Detect which cell encompasses the target text, then output its (x, y) center coordinate. 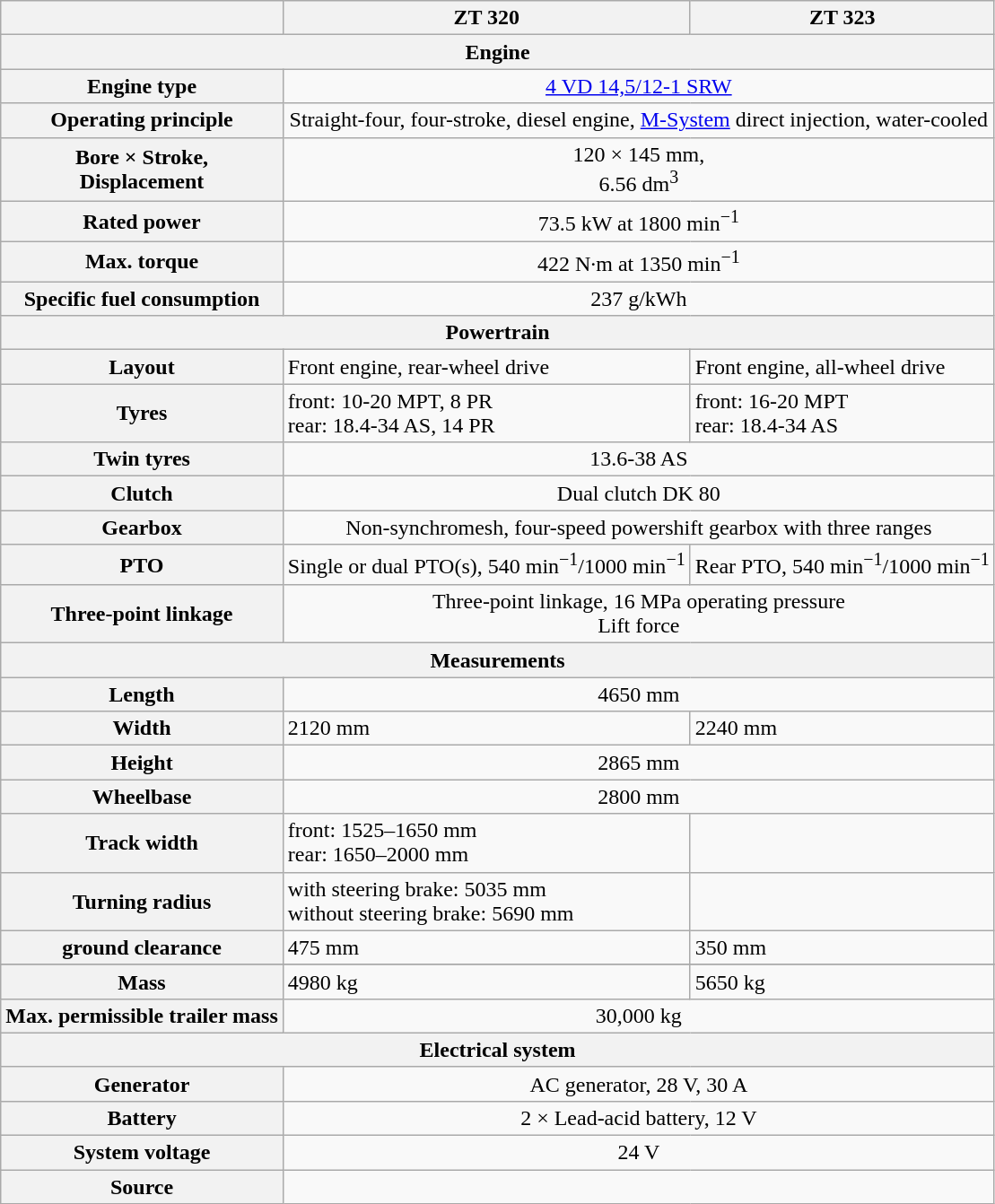
Measurements (498, 660)
Track width (142, 843)
Max. permissible trailer mass (142, 1016)
front: 1525–1650 mmrear: 1650–2000 mm (486, 843)
front: 10-20 MPT, 8 PRrear: 18.4-34 AS, 14 PR (486, 413)
Mass (142, 982)
Non-synchromesh, four-speed powershift gearbox with three ranges (639, 528)
Three-point linkage (142, 614)
Turning radius (142, 901)
30,000 kg (639, 1016)
Dual clutch DK 80 (639, 493)
Battery (142, 1118)
350 mm (842, 947)
Engine (498, 52)
2 × Lead-acid battery, 12 V (639, 1118)
front: 16-20 MPTrear: 18.4-34 AS (842, 413)
2800 mm (639, 797)
13.6-38 AS (639, 459)
Twin tyres (142, 459)
ZT 320 (486, 18)
Rear PTO, 540 min−1/1000 min−1 (842, 565)
Gearbox (142, 528)
PTO (142, 565)
422 N·m at 1350 min−1 (639, 262)
73.5 kW at 1800 min−1 (639, 222)
2120 mm (486, 729)
System voltage (142, 1153)
Generator (142, 1084)
Engine type (142, 86)
4650 mm (639, 694)
Straight-four, four-stroke, diesel engine, M-System direct injection, water-cooled (639, 120)
2240 mm (842, 729)
Front engine, rear-wheel drive (486, 367)
Tyres (142, 413)
Specific fuel consumption (142, 299)
Bore × Stroke,Displacement (142, 170)
Rated power (142, 222)
2865 mm (639, 763)
AC generator, 28 V, 30 A (639, 1084)
Single or dual PTO(s), 540 min−1/1000 min−1 (486, 565)
Powertrain (498, 333)
Clutch (142, 493)
24 V (639, 1153)
Electrical system (498, 1050)
ground clearance (142, 947)
Width (142, 729)
Max. torque (142, 262)
5650 kg (842, 982)
4980 kg (486, 982)
Wheelbase (142, 797)
475 mm (486, 947)
237 g/kWh (639, 299)
with steering brake: 5035 mmwithout steering brake: 5690 mm (486, 901)
Source (142, 1187)
4 VD 14,5/12-1 SRW (639, 86)
120 × 145 mm,6.56 dm3 (639, 170)
Three-point linkage, 16 MPa operating pressureLift force (639, 614)
Height (142, 763)
Front engine, all-wheel drive (842, 367)
Length (142, 694)
ZT 323 (842, 18)
Operating principle (142, 120)
Layout (142, 367)
